Determine the (x, y) coordinate at the center of the cell enclosing the given text.  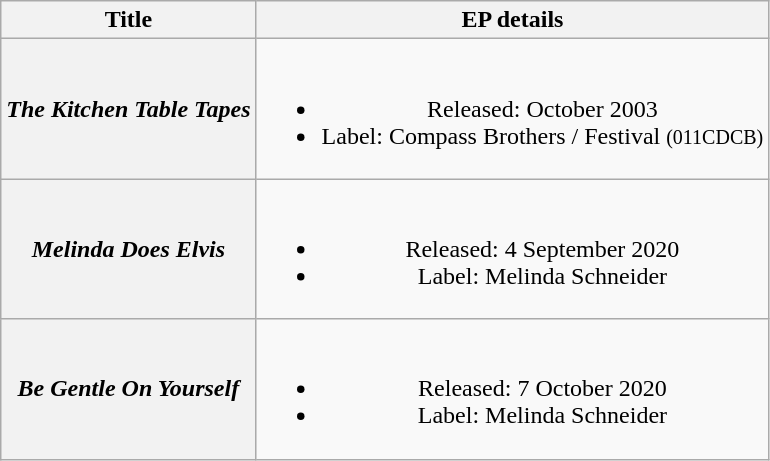
The Kitchen Table Tapes (128, 109)
Released: 7 October 2020Label: Melinda Schneider (512, 389)
EP details (512, 20)
Melinda Does Elvis (128, 249)
Released: 4 September 2020Label: Melinda Schneider (512, 249)
Released: October 2003Label: Compass Brothers / Festival (011CDCB) (512, 109)
Title (128, 20)
Be Gentle On Yourself (128, 389)
